From the cell containing the given text, extract its center point as [X, Y] coordinate. 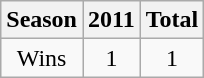
Wins [42, 58]
2011 [111, 20]
Total [172, 20]
Season [42, 20]
